Return [X, Y] of the center of cell containing provided text 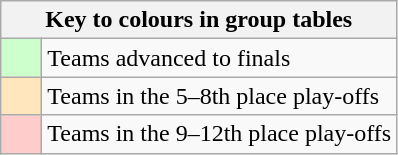
Teams in the 5–8th place play-offs [220, 96]
Teams advanced to finals [220, 58]
Key to colours in group tables [199, 20]
Teams in the 9–12th place play-offs [220, 134]
